Detect which cell encompasses the target text, then output its [x, y] center coordinate. 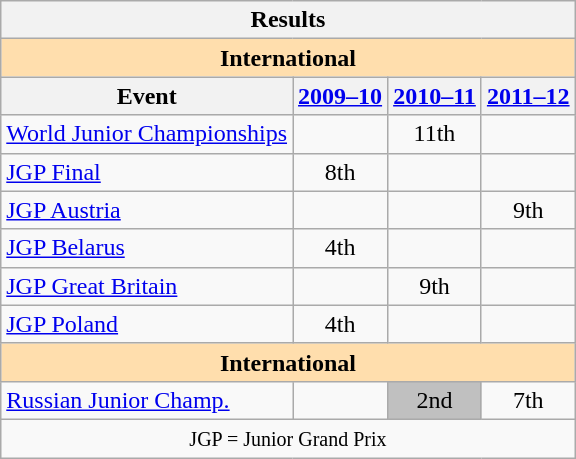
8th [340, 172]
Results [288, 20]
2010–11 [435, 96]
JGP = Junior Grand Prix [288, 438]
7th [528, 400]
JGP Belarus [147, 248]
Russian Junior Champ. [147, 400]
JGP Austria [147, 210]
2nd [435, 400]
World Junior Championships [147, 134]
2009–10 [340, 96]
2011–12 [528, 96]
JGP Great Britain [147, 286]
JGP Final [147, 172]
JGP Poland [147, 324]
Event [147, 96]
11th [435, 134]
